Capture the cell that displays the provided text and extract its [X, Y] central coordinate. 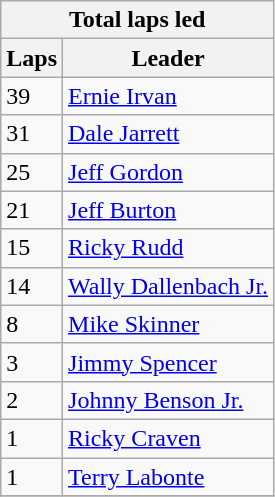
8 [32, 324]
Ricky Rudd [168, 248]
Laps [32, 58]
Jimmy Spencer [168, 362]
Jeff Burton [168, 210]
39 [32, 96]
25 [32, 172]
Terry Labonte [168, 477]
Ricky Craven [168, 438]
Johnny Benson Jr. [168, 400]
14 [32, 286]
Jeff Gordon [168, 172]
2 [32, 400]
21 [32, 210]
31 [32, 134]
Mike Skinner [168, 324]
15 [32, 248]
Wally Dallenbach Jr. [168, 286]
Leader [168, 58]
Ernie Irvan [168, 96]
Total laps led [138, 20]
Dale Jarrett [168, 134]
3 [32, 362]
